Locate the cell with the specified text and output its [x, y] center coordinate. 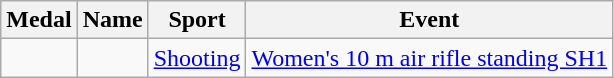
Shooting [197, 58]
Medal [39, 20]
Women's 10 m air rifle standing SH1 [430, 58]
Name [112, 20]
Event [430, 20]
Sport [197, 20]
